For the text-containing cell, return its midpoint in (x, y) coordinate format. 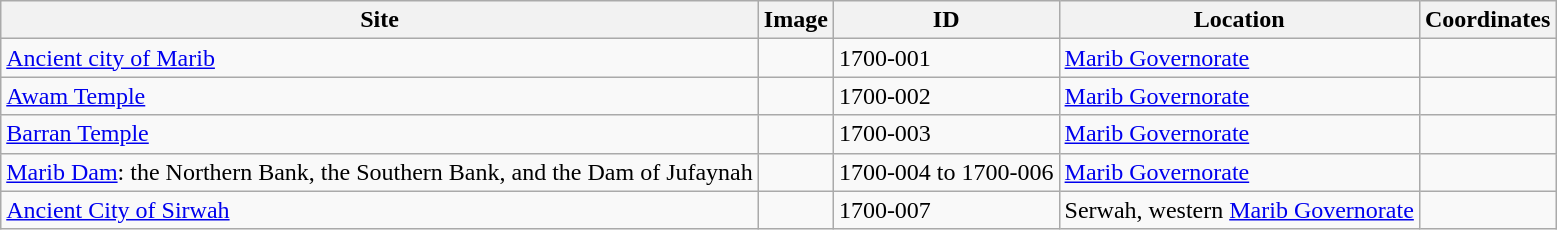
Ancient City of Sirwah (380, 210)
Location (1239, 20)
Marib Dam: the Northern Bank, the Southern Bank, and the Dam of Jufaynah (380, 172)
1700-007 (946, 210)
Coordinates (1487, 20)
1700-003 (946, 134)
Serwah, western Marib Governorate (1239, 210)
Barran Temple (380, 134)
ID (946, 20)
Image (796, 20)
1700-001 (946, 58)
1700-002 (946, 96)
Ancient city of Marib (380, 58)
Site (380, 20)
1700-004 to 1700-006 (946, 172)
Awam Temple (380, 96)
